Locate the cell with the specified text and output its [X, Y] center coordinate. 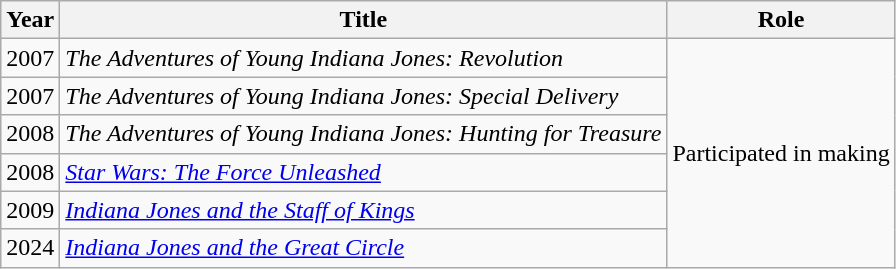
Title [364, 20]
The Adventures of Young Indiana Jones: Hunting for Treasure [364, 134]
Participated in making [781, 153]
Year [30, 20]
The Adventures of Young Indiana Jones: Revolution [364, 58]
Star Wars: The Force Unleashed [364, 172]
2024 [30, 248]
2009 [30, 210]
The Adventures of Young Indiana Jones: Special Delivery [364, 96]
Indiana Jones and the Staff of Kings [364, 210]
Indiana Jones and the Great Circle [364, 248]
Role [781, 20]
